Capture the cell that displays the provided text and extract its (X, Y) central coordinate. 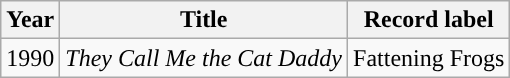
They Call Me the Cat Daddy (204, 58)
Title (204, 20)
Record label (429, 20)
Year (30, 20)
Fattening Frogs (429, 58)
1990 (30, 58)
